Pinpoint the cell where the given text exists, returning its (x, y) midpoint coordinate. 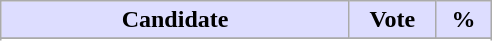
Candidate (176, 20)
Vote (392, 20)
% (463, 20)
